From the cell containing the given text, extract its center point as [X, Y] coordinate. 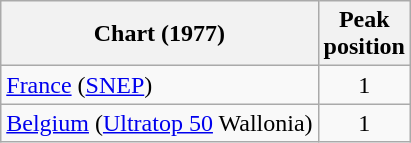
Peakposition [364, 34]
Chart (1977) [160, 34]
France (SNEP) [160, 85]
Belgium (Ultratop 50 Wallonia) [160, 123]
